Return [X, Y] of the center of cell containing provided text 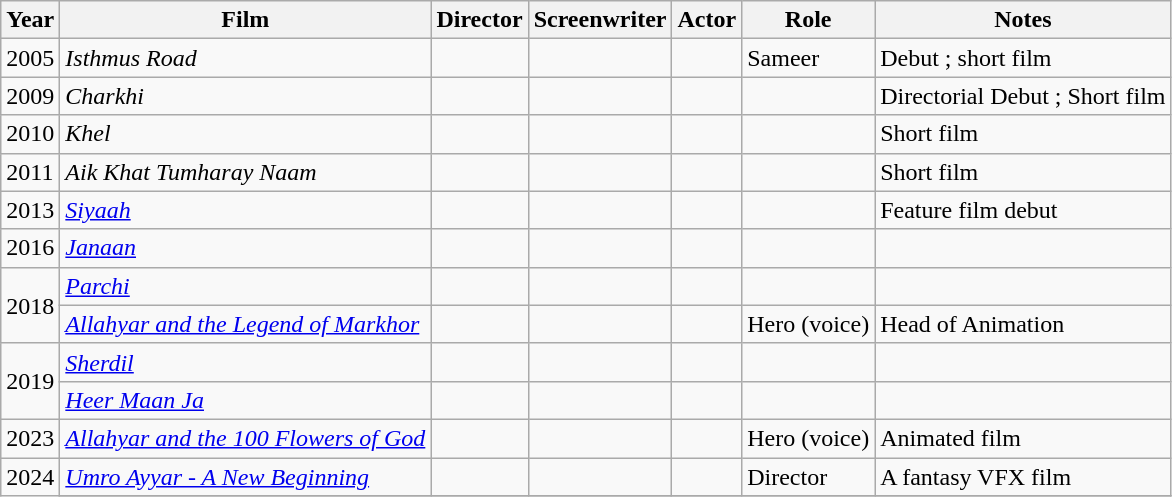
Sherdil [246, 362]
Siyaah [246, 210]
2013 [30, 210]
Head of Animation [1023, 324]
2011 [30, 172]
2009 [30, 96]
Year [30, 20]
Sameer [808, 58]
Heer Maan Ja [246, 400]
Umro Ayyar - A New Beginning [246, 477]
Feature film debut [1023, 210]
2010 [30, 134]
2024 [30, 477]
Role [808, 20]
2023 [30, 438]
Directorial Debut ; Short film [1023, 96]
A fantasy VFX film [1023, 477]
Actor [707, 20]
Aik Khat Tumharay Naam [246, 172]
Allahyar and the Legend of Markhor [246, 324]
2019 [30, 381]
Allahyar and the 100 Flowers of God [246, 438]
Parchi [246, 286]
Notes [1023, 20]
Debut ; short film [1023, 58]
Animated film [1023, 438]
Charkhi [246, 96]
Film [246, 20]
2016 [30, 248]
Screenwriter [600, 20]
Khel [246, 134]
2018 [30, 305]
Janaan [246, 248]
Isthmus Road [246, 58]
2005 [30, 58]
